Return the (x, y) coordinate for the center point of the cell that contains the specified text.  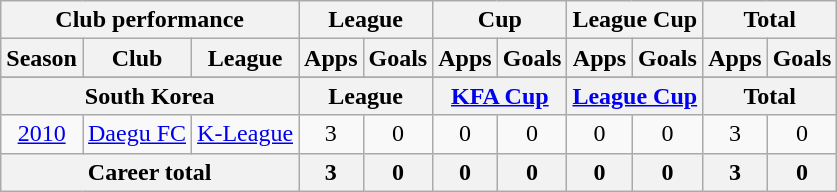
Career total (150, 172)
2010 (42, 134)
Club (136, 58)
KFA Cup (500, 96)
Daegu FC (136, 134)
Season (42, 58)
South Korea (150, 96)
K-League (246, 134)
Club performance (150, 20)
Cup (500, 20)
